Detect which cell encompasses the target text, then output its (X, Y) center coordinate. 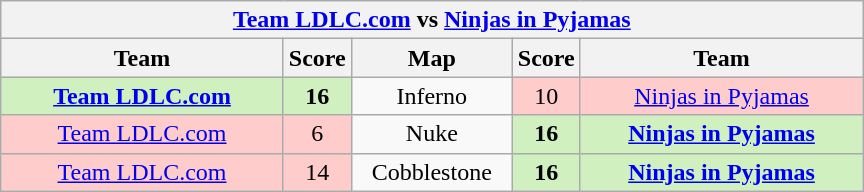
14 (317, 172)
10 (546, 96)
Nuke (432, 134)
Inferno (432, 96)
Team LDLC.com vs Ninjas in Pyjamas (432, 20)
Cobblestone (432, 172)
Map (432, 58)
6 (317, 134)
